From the cell containing the given text, extract its center point as [X, Y] coordinate. 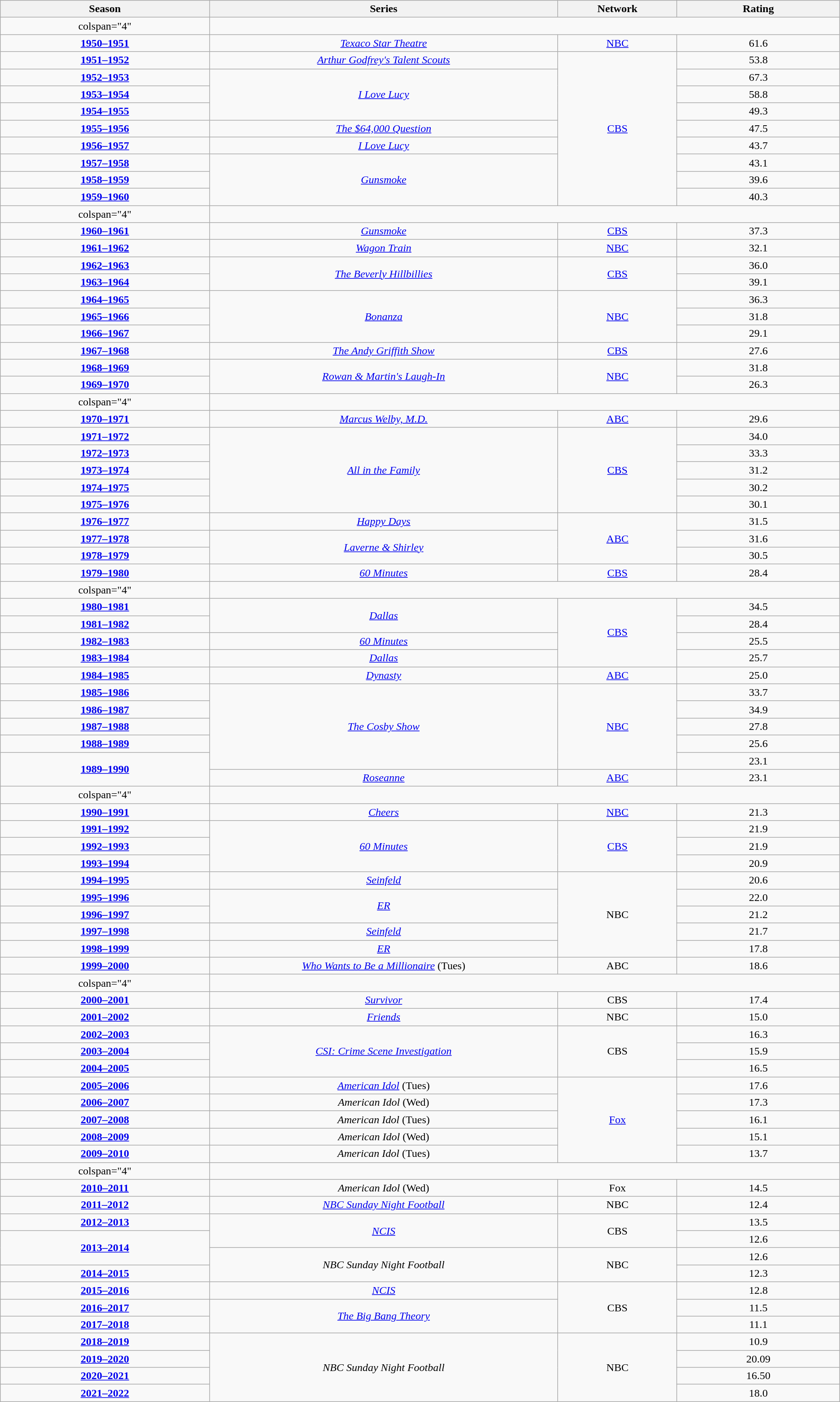
12.8 [758, 1290]
58.8 [758, 94]
30.1 [758, 505]
14.5 [758, 1188]
Bonanza [384, 316]
1988–1989 [105, 743]
37.3 [758, 231]
1958–1959 [105, 180]
21.7 [758, 932]
Rating [758, 9]
1993–1994 [105, 863]
1982–1983 [105, 641]
1963–1964 [105, 282]
2008–2009 [105, 1137]
36.0 [758, 265]
2003–2004 [105, 1051]
1959–1960 [105, 197]
2011–2012 [105, 1205]
25.6 [758, 743]
25.5 [758, 641]
Survivor [384, 1000]
47.5 [758, 128]
1952–1953 [105, 77]
1964–1965 [105, 299]
2016–2017 [105, 1308]
The Beverly Hillbillies [384, 274]
31.6 [758, 539]
1957–1958 [105, 163]
2000–2001 [105, 1000]
1998–1999 [105, 949]
2007–2008 [105, 1120]
1977–1978 [105, 539]
22.0 [758, 897]
39.6 [758, 180]
15.0 [758, 1017]
2013–2014 [105, 1248]
32.1 [758, 248]
1978–1979 [105, 556]
30.5 [758, 556]
17.3 [758, 1103]
Roseanne [384, 778]
All in the Family [384, 470]
25.0 [758, 675]
1976–1977 [105, 522]
18.6 [758, 966]
1987–1988 [105, 726]
2005–2006 [105, 1086]
27.6 [758, 351]
1962–1963 [105, 265]
43.1 [758, 163]
The Cosby Show [384, 726]
1960–1961 [105, 231]
2017–2018 [105, 1325]
Happy Days [384, 522]
Season [105, 9]
49.3 [758, 111]
36.3 [758, 299]
33.7 [758, 692]
1955–1956 [105, 128]
1981–1982 [105, 624]
2020–2021 [105, 1376]
1983–1984 [105, 658]
1954–1955 [105, 111]
20.6 [758, 880]
15.9 [758, 1051]
1999–2000 [105, 966]
1985–1986 [105, 692]
1966–1967 [105, 334]
Texaco Star Theatre [384, 43]
1965–1966 [105, 316]
39.1 [758, 282]
25.7 [758, 658]
Series [384, 9]
1971–1972 [105, 436]
29.6 [758, 419]
34.9 [758, 709]
16.50 [758, 1376]
2001–2002 [105, 1017]
43.7 [758, 145]
Laverne & Shirley [384, 547]
The Andy Griffith Show [384, 351]
1972–1973 [105, 453]
30.2 [758, 487]
1974–1975 [105, 487]
13.7 [758, 1154]
53.8 [758, 60]
Dynasty [384, 675]
2009–2010 [105, 1154]
2015–2016 [105, 1290]
1956–1957 [105, 145]
16.5 [758, 1068]
1961–1962 [105, 248]
1989–1990 [105, 769]
1992–1993 [105, 846]
61.6 [758, 43]
12.4 [758, 1205]
1994–1995 [105, 880]
11.1 [758, 1325]
33.3 [758, 453]
2010–2011 [105, 1188]
The $64,000 Question [384, 128]
Marcus Welby, M.D. [384, 419]
1986–1987 [105, 709]
2006–2007 [105, 1103]
2021–2022 [105, 1393]
2002–2003 [105, 1034]
26.3 [758, 385]
1951–1952 [105, 60]
Wagon Train [384, 248]
1970–1971 [105, 419]
1968–1969 [105, 368]
1996–1997 [105, 914]
10.9 [758, 1342]
1967–1968 [105, 351]
15.1 [758, 1137]
2004–2005 [105, 1068]
1995–1996 [105, 897]
2018–2019 [105, 1342]
21.3 [758, 812]
1997–1998 [105, 932]
34.5 [758, 607]
1984–1985 [105, 675]
1980–1981 [105, 607]
1991–1992 [105, 829]
1953–1954 [105, 94]
34.0 [758, 436]
11.5 [758, 1308]
Arthur Godfrey's Talent Scouts [384, 60]
13.5 [758, 1222]
17.8 [758, 949]
20.9 [758, 863]
2019–2020 [105, 1359]
The Big Bang Theory [384, 1316]
17.6 [758, 1086]
31.2 [758, 470]
18.0 [758, 1393]
Who Wants to Be a Millionaire (Tues) [384, 966]
29.1 [758, 334]
1973–1974 [105, 470]
Rowan & Martin's Laugh-In [384, 376]
27.8 [758, 726]
1975–1976 [105, 505]
CSI: Crime Scene Investigation [384, 1051]
31.5 [758, 522]
40.3 [758, 197]
12.3 [758, 1273]
1950–1951 [105, 43]
Friends [384, 1017]
1969–1970 [105, 385]
17.4 [758, 1000]
1990–1991 [105, 812]
Cheers [384, 812]
67.3 [758, 77]
1979–1980 [105, 573]
16.3 [758, 1034]
2014–2015 [105, 1273]
20.09 [758, 1359]
16.1 [758, 1120]
2012–2013 [105, 1222]
Network [617, 9]
21.2 [758, 914]
